Scan for the cell matching the given text and deliver its [x, y] coordinate at center. 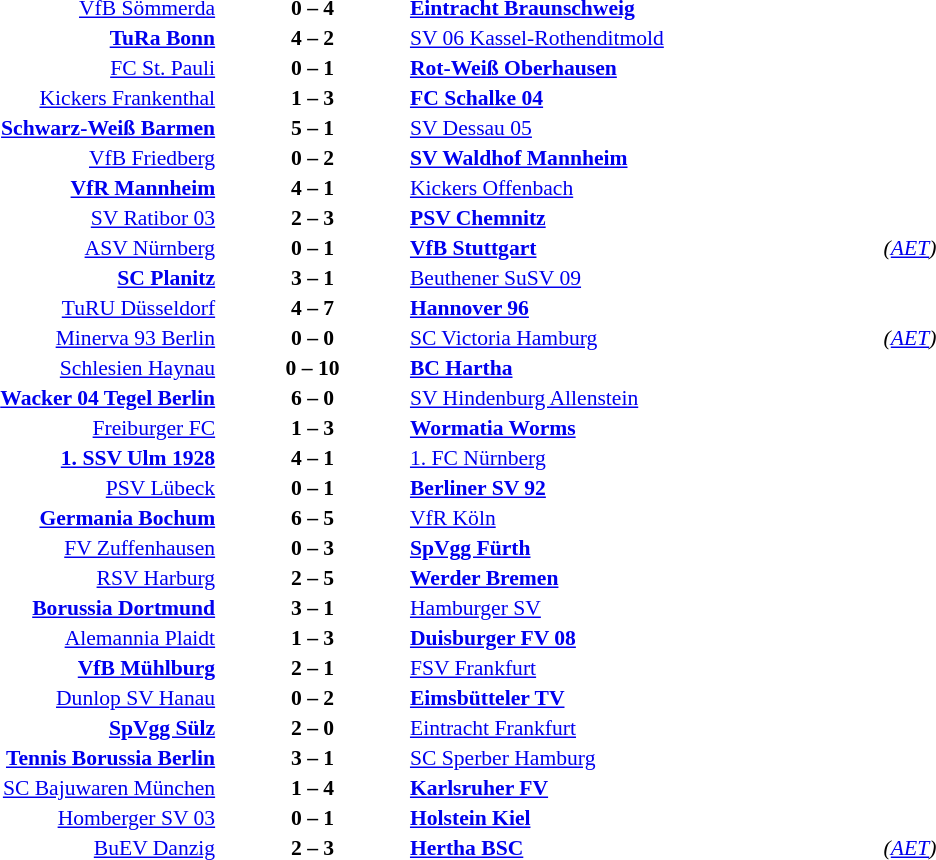
VfR Köln [644, 518]
2 – 5 [312, 578]
2 – 0 [312, 728]
SV Waldhof Mannheim [644, 158]
BC Hartha [644, 368]
SV 06 Kassel-Rothenditmold [644, 38]
4 – 7 [312, 308]
SpVgg Fürth [644, 548]
1 – 4 [312, 788]
5 – 1 [312, 128]
1. FC Nürnberg [644, 458]
SV Dessau 05 [644, 128]
Kickers Offenbach [644, 188]
0 – 0 [312, 338]
Wormatia Worms [644, 428]
FC Schalke 04 [644, 98]
Eintracht Frankfurt [644, 728]
6 – 0 [312, 398]
0 – 10 [312, 368]
2 – 3 [312, 218]
Rot-Weiß Oberhausen [644, 68]
SC Victoria Hamburg [644, 338]
Werder Bremen [644, 578]
Eimsbütteler TV [644, 698]
SC Sperber Hamburg [644, 758]
4 – 2 [312, 38]
Hamburger SV [644, 608]
Duisburger FV 08 [644, 638]
Holstein Kiel [644, 818]
FSV Frankfurt [644, 668]
PSV Chemnitz [644, 218]
Beuthener SuSV 09 [644, 278]
6 – 5 [312, 518]
Berliner SV 92 [644, 488]
0 – 3 [312, 548]
VfB Stuttgart [644, 248]
Karlsruher FV [644, 788]
2 – 1 [312, 668]
Hannover 96 [644, 308]
SV Hindenburg Allenstein [644, 398]
